Scan for the cell matching the given text and deliver its (x, y) coordinate at center. 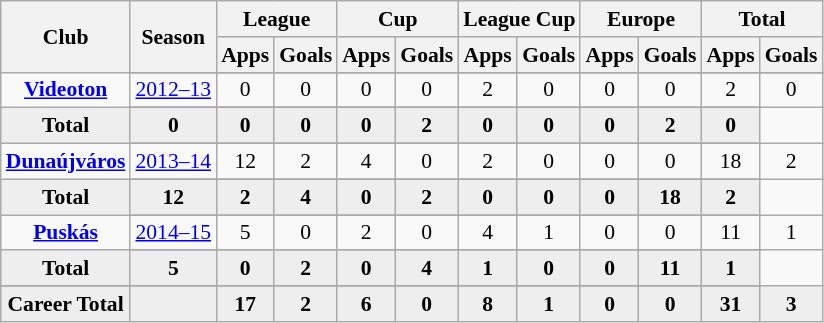
2014–15 (173, 233)
Videoton (66, 90)
6 (366, 304)
Career Total (66, 304)
Dunaújváros (66, 162)
League Cup (519, 19)
31 (731, 304)
2013–14 (173, 162)
8 (488, 304)
Cup (398, 19)
2012–13 (173, 90)
Puskás (66, 233)
League (276, 19)
Season (173, 36)
Club (66, 36)
Europe (640, 19)
17 (245, 304)
3 (792, 304)
